Pinpoint the cell where the given text exists, returning its [X, Y] midpoint coordinate. 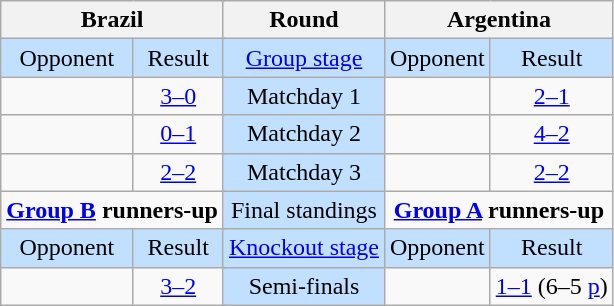
Argentina [498, 20]
Matchday 3 [304, 172]
2–1 [552, 96]
Knockout stage [304, 248]
1–1 (6–5 p) [552, 286]
Final standings [304, 210]
3–0 [178, 96]
Round [304, 20]
Matchday 1 [304, 96]
Group A runners-up [498, 210]
Matchday 2 [304, 134]
0–1 [178, 134]
Group B runners-up [112, 210]
Semi-finals [304, 286]
4–2 [552, 134]
3–2 [178, 286]
Brazil [112, 20]
Group stage [304, 58]
